Locate the cell with the specified text and output its (X, Y) center coordinate. 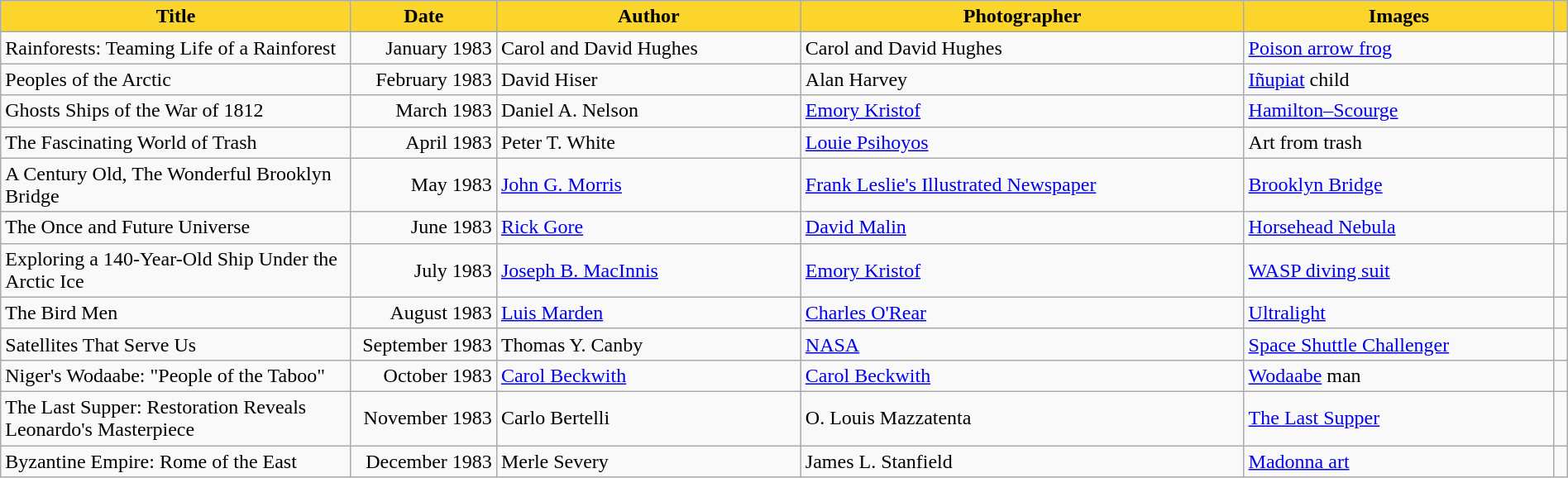
Alan Harvey (1022, 79)
David Malin (1022, 227)
December 1983 (423, 461)
The Last Supper (1399, 418)
Carlo Bertelli (648, 418)
Satellites That Serve Us (176, 344)
Charles O'Rear (1022, 313)
Brooklyn Bridge (1399, 185)
Space Shuttle Challenger (1399, 344)
August 1983 (423, 313)
Merle Severy (648, 461)
Wodaabe man (1399, 375)
Art from trash (1399, 142)
June 1983 (423, 227)
A Century Old, The Wonderful Brooklyn Bridge (176, 185)
James L. Stanfield (1022, 461)
Ghosts Ships of the War of 1812 (176, 111)
October 1983 (423, 375)
May 1983 (423, 185)
Madonna art (1399, 461)
Peoples of the Arctic (176, 79)
Hamilton–Scourge (1399, 111)
Rainforests: Teaming Life of a Rainforest (176, 48)
Joseph B. MacInnis (648, 270)
The Once and Future Universe (176, 227)
Exploring a 140-Year-Old Ship Under the Arctic Ice (176, 270)
Title (176, 17)
Rick Gore (648, 227)
Horsehead Nebula (1399, 227)
Peter T. White (648, 142)
Ultralight (1399, 313)
September 1983 (423, 344)
O. Louis Mazzatenta (1022, 418)
The Bird Men (176, 313)
November 1983 (423, 418)
April 1983 (423, 142)
Frank Leslie's Illustrated Newspaper (1022, 185)
February 1983 (423, 79)
Images (1399, 17)
Iñupiat child (1399, 79)
Niger's Wodaabe: "People of the Taboo" (176, 375)
The Last Supper: Restoration Reveals Leonardo's Masterpiece (176, 418)
Thomas Y. Canby (648, 344)
WASP diving suit (1399, 270)
March 1983 (423, 111)
Photographer (1022, 17)
Louie Psihoyos (1022, 142)
Date (423, 17)
Poison arrow frog (1399, 48)
The Fascinating World of Trash (176, 142)
Byzantine Empire: Rome of the East (176, 461)
January 1983 (423, 48)
Daniel A. Nelson (648, 111)
July 1983 (423, 270)
Author (648, 17)
John G. Morris (648, 185)
Luis Marden (648, 313)
NASA (1022, 344)
David Hiser (648, 79)
